Detect which cell encompasses the target text, then output its (x, y) center coordinate. 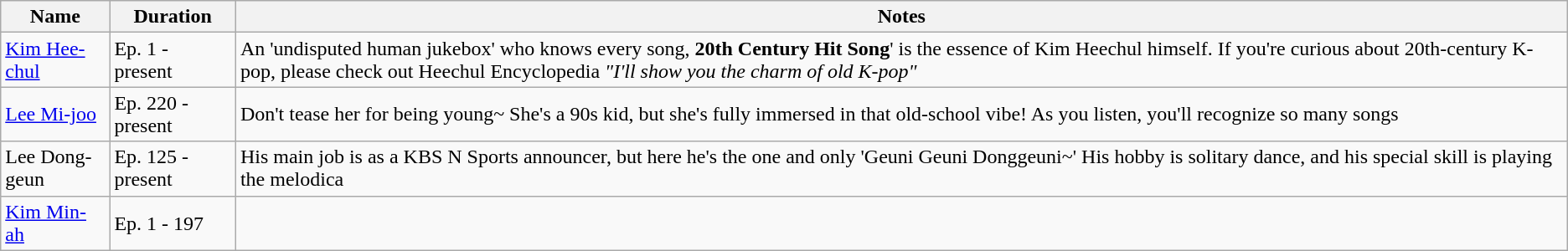
Don't tease her for being young~ She's a 90s kid, but she's fully immersed in that old-school vibe! As you listen, you'll recognize so many songs (901, 114)
Name (55, 17)
Lee Mi-joo (55, 114)
Ep. 1 - present (173, 60)
Lee Dong-geun (55, 169)
Ep. 1 - 197 (173, 223)
Ep. 125 - present (173, 169)
Ep. 220 - present (173, 114)
Duration (173, 17)
Kim Min-ah (55, 223)
Notes (901, 17)
Kim Hee-chul (55, 60)
